Provide the [X, Y] coordinate of the cell's center where the given text is located.  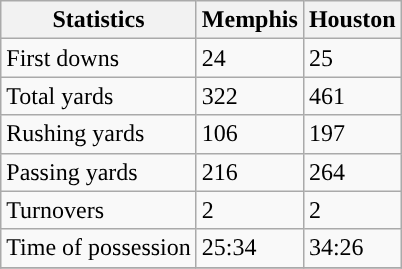
Houston [352, 20]
322 [250, 96]
Passing yards [99, 172]
Turnovers [99, 210]
34:26 [352, 248]
Statistics [99, 20]
First downs [99, 58]
264 [352, 172]
Time of possession [99, 248]
216 [250, 172]
Total yards [99, 96]
197 [352, 134]
Memphis [250, 20]
106 [250, 134]
461 [352, 96]
25:34 [250, 248]
24 [250, 58]
Rushing yards [99, 134]
25 [352, 58]
